Search for the cell housing the specified text and yield its [x, y] center coordinate. 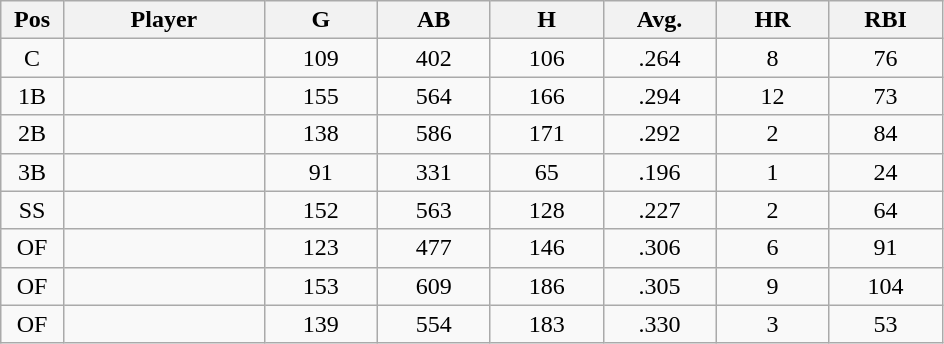
H [546, 20]
554 [434, 324]
AB [434, 20]
6 [772, 248]
171 [546, 134]
331 [434, 172]
564 [434, 96]
65 [546, 172]
1B [32, 96]
HR [772, 20]
12 [772, 96]
186 [546, 286]
73 [886, 96]
563 [434, 210]
402 [434, 58]
SS [32, 210]
2B [32, 134]
53 [886, 324]
.264 [660, 58]
139 [320, 324]
109 [320, 58]
C [32, 58]
24 [886, 172]
166 [546, 96]
138 [320, 134]
.330 [660, 324]
153 [320, 286]
3 [772, 324]
G [320, 20]
3B [32, 172]
183 [546, 324]
8 [772, 58]
128 [546, 210]
.227 [660, 210]
104 [886, 286]
106 [546, 58]
146 [546, 248]
Avg. [660, 20]
609 [434, 286]
Pos [32, 20]
.292 [660, 134]
.305 [660, 286]
64 [886, 210]
Player [164, 20]
RBI [886, 20]
76 [886, 58]
123 [320, 248]
1 [772, 172]
9 [772, 286]
477 [434, 248]
.294 [660, 96]
.196 [660, 172]
.306 [660, 248]
155 [320, 96]
152 [320, 210]
586 [434, 134]
84 [886, 134]
